Identify which cell holds the provided text, then report its [x, y] central coordinate. 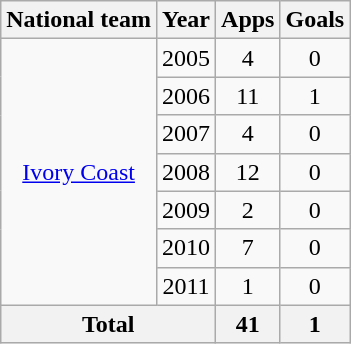
2006 [186, 96]
2005 [186, 58]
Apps [248, 20]
National team [79, 20]
2011 [186, 286]
2007 [186, 134]
Ivory Coast [79, 172]
11 [248, 96]
2008 [186, 172]
Year [186, 20]
7 [248, 248]
12 [248, 172]
2009 [186, 210]
2010 [186, 248]
2 [248, 210]
41 [248, 324]
Total [108, 324]
Goals [315, 20]
